Return the [X, Y] coordinate for the center point of the cell that contains the specified text.  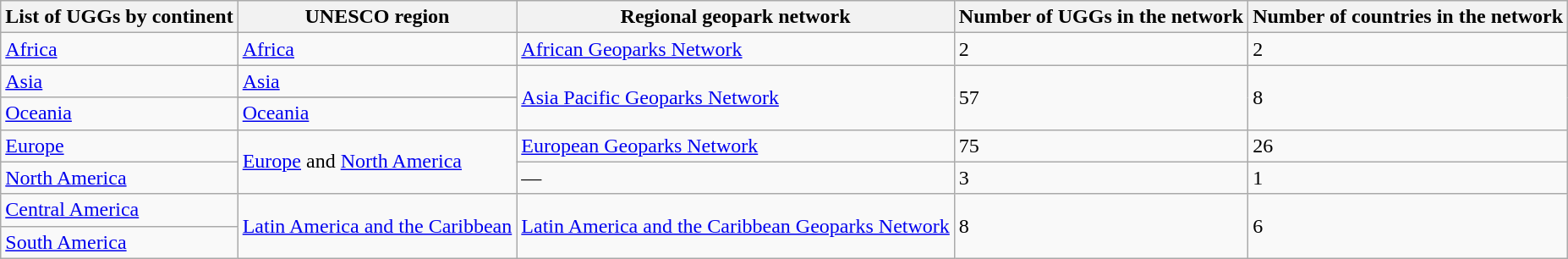
South America [119, 242]
Number of countries in the network [1408, 17]
European Geoparks Network [736, 146]
North America [119, 178]
3 [1101, 178]
6 [1408, 226]
75 [1101, 146]
African Geoparks Network [736, 49]
Europe [119, 146]
26 [1408, 146]
1 [1408, 178]
57 [1101, 97]
Number of UGGs in the network [1101, 17]
List of UGGs by continent [119, 17]
Latin America and the Caribbean Geoparks Network [736, 226]
Regional geopark network [736, 17]
— [736, 178]
Europe and North America [377, 162]
Latin America and the Caribbean [377, 226]
Central America [119, 210]
UNESCO region [377, 17]
Asia Pacific Geoparks Network [736, 97]
